Detect which cell encompasses the target text, then output its (x, y) center coordinate. 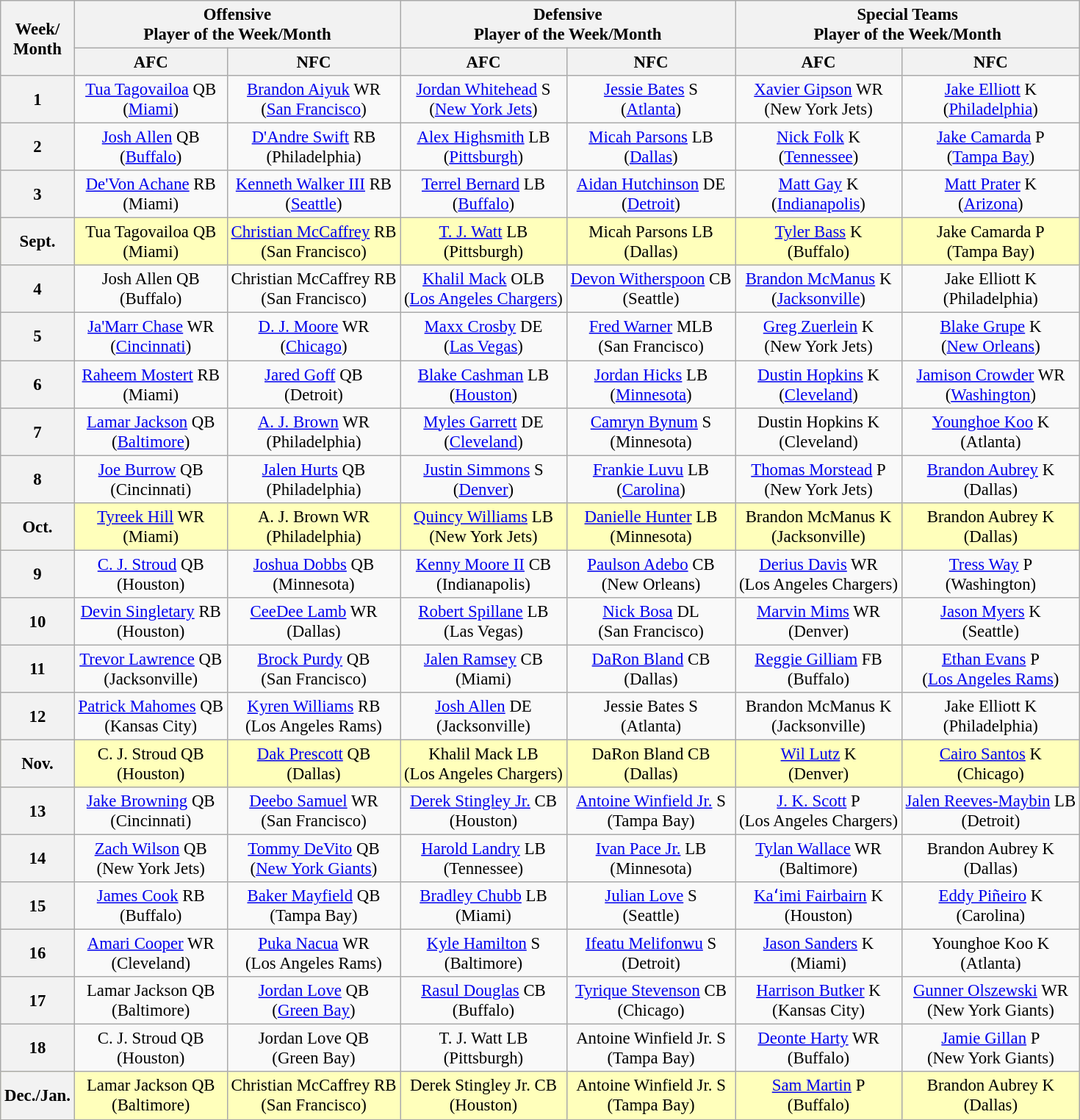
Justin Simmons S(Denver) (483, 479)
Tyreek Hill WR(Miami) (151, 526)
Dec./Jan. (37, 1096)
Younghoe Koo K(Atlanta) (990, 953)
Greg Zuerlein K(New York Jets) (818, 336)
J. K. Scott P(Los Angeles Chargers) (818, 811)
Devin Singletary RB(Houston) (151, 621)
Zach Wilson QB(New York Jets) (151, 859)
Bradley Chubb LB(Miami) (483, 906)
Tylan Wallace WR(Baltimore) (818, 859)
Jake Elliott K (Philadelphia) (990, 289)
17 (37, 1000)
D. J. Moore WR(Chicago) (313, 336)
Robert Spillane LB(Las Vegas) (483, 621)
Alex Highsmith LB(Pittsburgh) (483, 147)
Baker Mayfield QB(Tampa Bay) (313, 906)
Nick Bosa DL(San Francisco) (651, 621)
D'Andre Swift RB(Philadelphia) (313, 147)
Week/Month (37, 38)
Jalen Reeves-Maybin LB(Detroit) (990, 811)
Jalen Ramsey CB(Miami) (483, 668)
10 (37, 621)
Amari Cooper WR(Cleveland) (151, 953)
Jalen Hurts QB(Philadelphia) (313, 479)
Wil Lutz K(Denver) (818, 764)
OffensivePlayer of the Week/Month (237, 25)
Sam Martin P(Buffalo) (818, 1096)
Jared Goff QB(Detroit) (313, 385)
3 (37, 194)
4 (37, 289)
Matt Prater K(Arizona) (990, 194)
Tyler Bass K(Buffalo) (818, 242)
Raheem Mostert RB(Miami) (151, 385)
DefensivePlayer of the Week/Month (568, 25)
Deebo Samuel WR(San Francisco) (313, 811)
Matt Gay K(Indianapolis) (818, 194)
Puka Nacua WR(Los Angeles Rams) (313, 953)
Devon Witherspoon CB(Seattle) (651, 289)
1 (37, 100)
Deonte Harty WR(Buffalo) (818, 1049)
Marvin Mims WR(Denver) (818, 621)
Nov. (37, 764)
Dustin Hopkins K (Cleveland) (818, 432)
18 (37, 1049)
6 (37, 385)
De'Von Achane RB(Miami) (151, 194)
Tommy DeVito QB(New York Giants) (313, 859)
CeeDee Lamb WR(Dallas) (313, 621)
Ivan Pace Jr. LB(Minnesota) (651, 859)
Younghoe Koo K (Atlanta) (990, 432)
Tyrique Stevenson CB(Chicago) (651, 1000)
Kyle Hamilton S(Baltimore) (483, 953)
Gunner Olszewski WR(New York Giants) (990, 1000)
Jake Browning QB(Cincinnati) (151, 811)
James Cook RB(Buffalo) (151, 906)
9 (37, 574)
Dak Prescott QB(Dallas) (313, 764)
Danielle Hunter LB(Minnesota) (651, 526)
Jamie Gillan P(New York Giants) (990, 1049)
Harold Landry LB(Tennessee) (483, 859)
Kyren Williams RB(Los Angeles Rams) (313, 717)
Kenny Moore II CB(Indianapolis) (483, 574)
11 (37, 668)
14 (37, 859)
Trevor Lawrence QB(Jacksonville) (151, 668)
Derius Davis WR(Los Angeles Chargers) (818, 574)
Julian Love S(Seattle) (651, 906)
16 (37, 953)
Special TeamsPlayer of the Week/Month (908, 25)
15 (37, 906)
Reggie Gilliam FB(Buffalo) (818, 668)
Dustin Hopkins K(Cleveland) (818, 385)
Brock Purdy QB(San Francisco) (313, 668)
Jordan Hicks LB(Minnesota) (651, 385)
Blake Cashman LB(Houston) (483, 385)
Harrison Butker K(Kansas City) (818, 1000)
Maxx Crosby DE(Las Vegas) (483, 336)
Sept. (37, 242)
5 (37, 336)
Josh Allen DE(Jacksonville) (483, 717)
Fred Warner MLB(San Francisco) (651, 336)
Kaʻimi Fairbairn K(Houston) (818, 906)
Thomas Morstead P(New York Jets) (818, 479)
Frankie Luvu LB(Carolina) (651, 479)
Cairo Santos K(Chicago) (990, 764)
Ifeatu Melifonwu S(Detroit) (651, 953)
Blake Grupe K(New Orleans) (990, 336)
Camryn Bynum S (Minnesota) (651, 432)
Eddy Piñeiro K(Carolina) (990, 906)
Jamison Crowder WR(Washington) (990, 385)
Terrel Bernard LB(Buffalo) (483, 194)
Jordan Whitehead S(New York Jets) (483, 100)
7 (37, 432)
Oct. (37, 526)
Ethan Evans P(Los Angeles Rams) (990, 668)
Kenneth Walker III RB(Seattle) (313, 194)
12 (37, 717)
Khalil Mack OLB(Los Angeles Chargers) (483, 289)
Joshua Dobbs QB(Minnesota) (313, 574)
Jason Sanders K(Miami) (818, 953)
Tress Way P(Washington) (990, 574)
Ja'Marr Chase WR(Cincinnati) (151, 336)
Aidan Hutchinson DE(Detroit) (651, 194)
Rasul Douglas CB(Buffalo) (483, 1000)
Paulson Adebo CB(New Orleans) (651, 574)
8 (37, 479)
Brandon Aiyuk WR(San Francisco) (313, 100)
2 (37, 147)
Nick Folk K (Tennessee) (818, 147)
Patrick Mahomes QB(Kansas City) (151, 717)
Quincy Williams LB(New York Jets) (483, 526)
Xavier Gipson WR(New York Jets) (818, 100)
Khalil Mack LB(Los Angeles Chargers) (483, 764)
13 (37, 811)
Joe Burrow QB(Cincinnati) (151, 479)
Jason Myers K(Seattle) (990, 621)
Myles Garrett DE (Cleveland) (483, 432)
